Pinpoint the cell where the given text exists, returning its (x, y) midpoint coordinate. 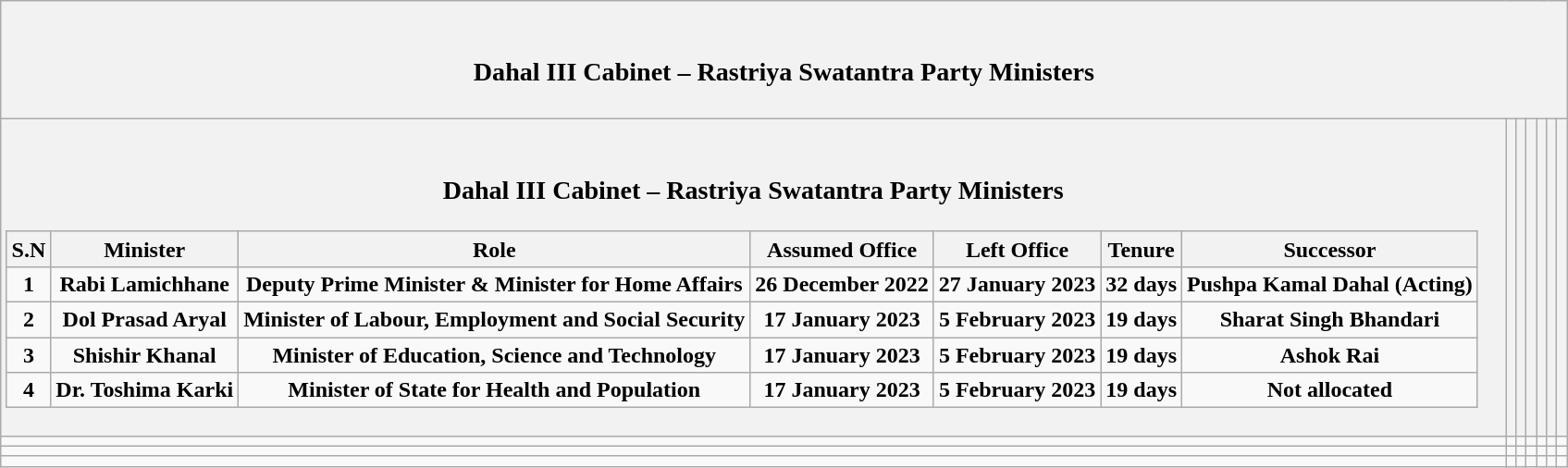
Not allocated (1330, 390)
Dahal III Cabinet – Rastriya Swatantra Party Ministers (784, 59)
Role (494, 249)
Assumed Office (842, 249)
32 days (1142, 284)
Minister (144, 249)
S.N (29, 249)
4 (29, 390)
Tenure (1142, 249)
Successor (1330, 249)
Minister of Education, Science and Technology (494, 355)
Dol Prasad Aryal (144, 320)
Left Office (1017, 249)
Minister of State for Health and Population (494, 390)
Minister of Labour, Employment and Social Security (494, 320)
26 December 2022 (842, 284)
Ashok Rai (1330, 355)
3 (29, 355)
2 (29, 320)
Pushpa Kamal Dahal (Acting) (1330, 284)
Sharat Singh Bhandari (1330, 320)
Deputy Prime Minister & Minister for Home Affairs (494, 284)
Shishir Khanal (144, 355)
Dr. Toshima Karki (144, 390)
Rabi Lamichhane (144, 284)
1 (29, 284)
27 January 2023 (1017, 284)
